Scan for the cell matching the given text and deliver its (x, y) coordinate at center. 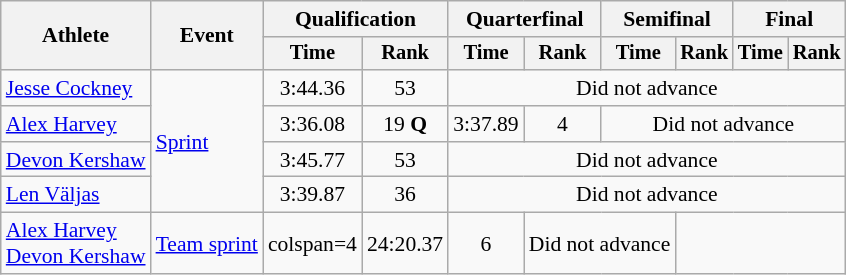
Jesse Cockney (76, 88)
4 (563, 124)
24:20.37 (405, 244)
19 Q (405, 124)
3:44.36 (312, 88)
3:39.87 (312, 195)
3:36.08 (312, 124)
6 (486, 244)
Semifinal (667, 19)
3:37.89 (486, 124)
Sprint (207, 141)
Final (789, 19)
colspan=4 (312, 244)
Event (207, 36)
36 (405, 195)
Alex Harvey (76, 124)
Quarterfinal (524, 19)
Alex HarveyDevon Kershaw (76, 244)
3:45.77 (312, 160)
Len Väljas (76, 195)
Athlete (76, 36)
Team sprint (207, 244)
Qualification (356, 19)
Devon Kershaw (76, 160)
